Determine the [X, Y] coordinate at the center of the cell enclosing the given text.  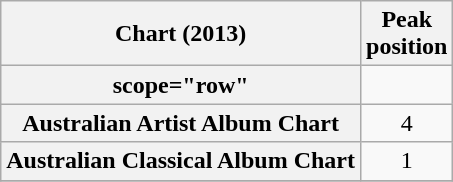
Chart (2013) [181, 34]
scope="row" [181, 85]
Australian Artist Album Chart [181, 123]
Peakposition [407, 34]
4 [407, 123]
1 [407, 161]
Australian Classical Album Chart [181, 161]
